Provide the [x, y] coordinate of the cell's center where the given text is located.  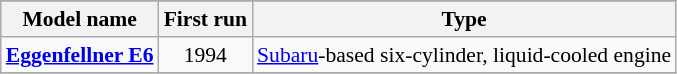
Type [464, 19]
Subaru-based six-cylinder, liquid-cooled engine [464, 55]
First run [206, 19]
1994 [206, 55]
Model name [80, 19]
Eggenfellner E6 [80, 55]
